Locate the cell with the specified text and output its (X, Y) center coordinate. 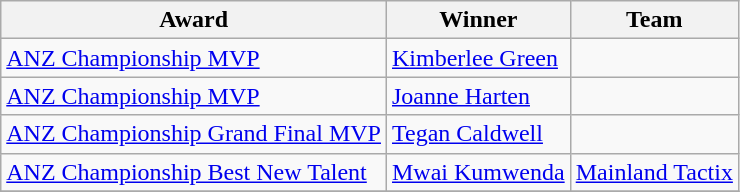
ANZ Championship Best New Talent (194, 172)
Joanne Harten (478, 96)
Kimberlee Green (478, 58)
Team (654, 20)
Mainland Tactix (654, 172)
ANZ Championship Grand Final MVP (194, 134)
Mwai Kumwenda (478, 172)
Winner (478, 20)
Tegan Caldwell (478, 134)
Award (194, 20)
